Extract the (X, Y) coordinate from the center of the cell holding the provided text.  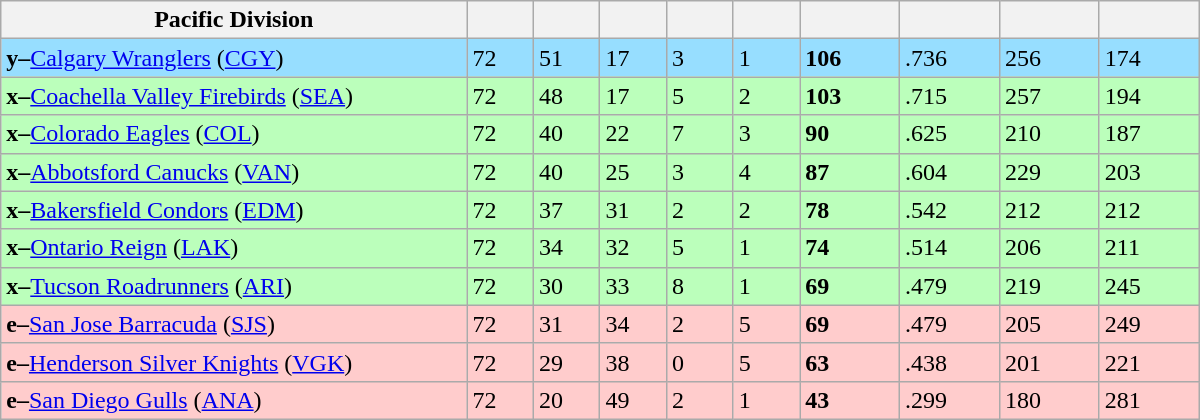
249 (1149, 324)
22 (634, 134)
33 (634, 286)
256 (1049, 58)
180 (1049, 400)
229 (1049, 172)
90 (850, 134)
.736 (950, 58)
211 (1149, 248)
103 (850, 96)
51 (566, 58)
219 (1049, 286)
.514 (950, 248)
48 (566, 96)
245 (1149, 286)
221 (1149, 362)
e–San Diego Gulls (ANA) (234, 400)
174 (1149, 58)
63 (850, 362)
e–Henderson Silver Knights (VGK) (234, 362)
87 (850, 172)
7 (700, 134)
29 (566, 362)
Pacific Division (234, 20)
78 (850, 210)
.438 (950, 362)
0 (700, 362)
74 (850, 248)
.715 (950, 96)
x–Bakersfield Condors (EDM) (234, 210)
281 (1149, 400)
257 (1049, 96)
203 (1149, 172)
x–Ontario Reign (LAK) (234, 248)
49 (634, 400)
x–Colorado Eagles (COL) (234, 134)
25 (634, 172)
187 (1149, 134)
4 (766, 172)
x–Tucson Roadrunners (ARI) (234, 286)
.542 (950, 210)
x–Abbotsford Canucks (VAN) (234, 172)
.625 (950, 134)
e–San Jose Barracuda (SJS) (234, 324)
.604 (950, 172)
8 (700, 286)
x–Coachella Valley Firebirds (SEA) (234, 96)
106 (850, 58)
30 (566, 286)
20 (566, 400)
210 (1049, 134)
38 (634, 362)
37 (566, 210)
.299 (950, 400)
206 (1049, 248)
201 (1049, 362)
32 (634, 248)
y–Calgary Wranglers (CGY) (234, 58)
194 (1149, 96)
205 (1049, 324)
43 (850, 400)
